Find where the given text appears and provide that cell's center as (x, y) coordinate. 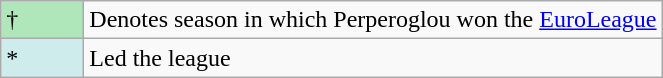
† (42, 20)
Led the league (373, 58)
Denotes season in which Perperoglou won the EuroLeague (373, 20)
* (42, 58)
